Locate the cell with the specified text and output its [X, Y] center coordinate. 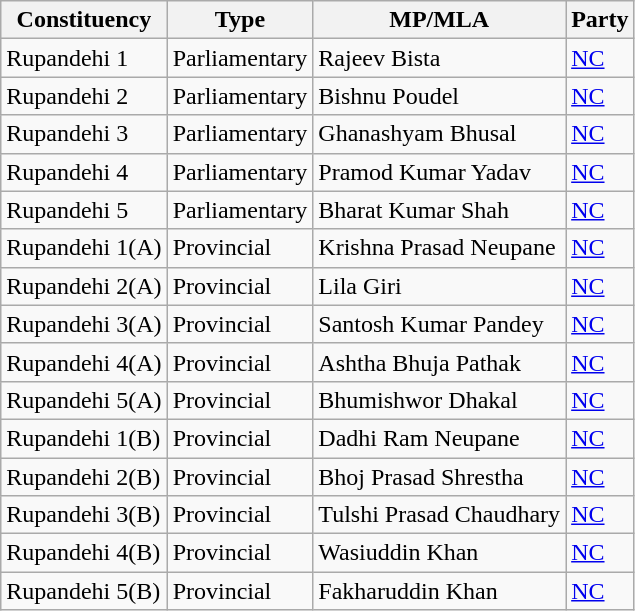
Dadhi Ram Neupane [440, 438]
Rupandehi 5(A) [84, 400]
Bhumishwor Dhakal [440, 400]
Bharat Kumar Shah [440, 210]
Bhoj Prasad Shrestha [440, 477]
Rupandehi 2 [84, 96]
Rupandehi 5(B) [84, 591]
Party [600, 20]
Rupandehi 1(B) [84, 438]
Pramod Kumar Yadav [440, 172]
Rupandehi 3(B) [84, 515]
Rupandehi 4(A) [84, 362]
Rupandehi 3 [84, 134]
Fakharuddin Khan [440, 591]
Rupandehi 2(A) [84, 286]
Ashtha Bhuja Pathak [440, 362]
Constituency [84, 20]
Rupandehi 4(B) [84, 553]
Lila Giri [440, 286]
Rupandehi 3(A) [84, 324]
Type [240, 20]
Ghanashyam Bhusal [440, 134]
Rupandehi 2(B) [84, 477]
MP/MLA [440, 20]
Rupandehi 1(A) [84, 248]
Santosh Kumar Pandey [440, 324]
Rupandehi 5 [84, 210]
Tulshi Prasad Chaudhary [440, 515]
Krishna Prasad Neupane [440, 248]
Rupandehi 4 [84, 172]
Rupandehi 1 [84, 58]
Wasiuddin Khan [440, 553]
Bishnu Poudel [440, 96]
Rajeev Bista [440, 58]
